Extract the [x, y] coordinate from the center of the cell holding the provided text.  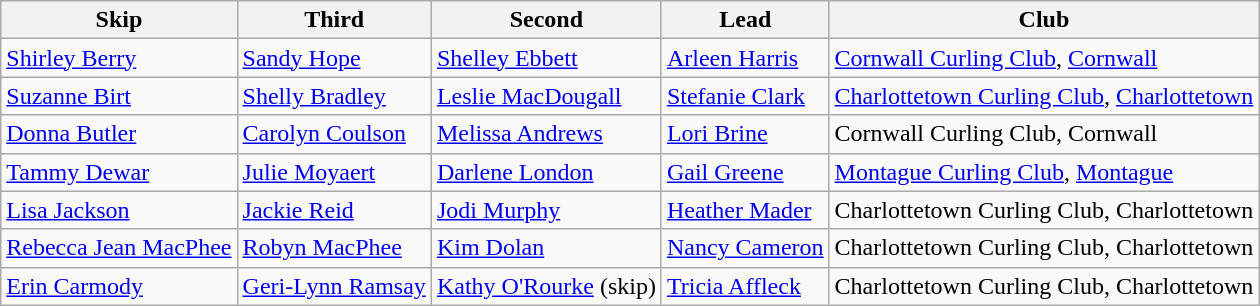
Tammy Dewar [119, 172]
Club [1044, 20]
Melissa Andrews [546, 134]
Gail Greene [745, 172]
Nancy Cameron [745, 248]
Suzanne Birt [119, 96]
Sandy Hope [334, 58]
Jodi Murphy [546, 210]
Geri-Lynn Ramsay [334, 286]
Carolyn Coulson [334, 134]
Lead [745, 20]
Heather Mader [745, 210]
Shelly Bradley [334, 96]
Leslie MacDougall [546, 96]
Montague Curling Club, Montague [1044, 172]
Erin Carmody [119, 286]
Donna Butler [119, 134]
Skip [119, 20]
Kim Dolan [546, 248]
Kathy O'Rourke (skip) [546, 286]
Robyn MacPhee [334, 248]
Second [546, 20]
Third [334, 20]
Lori Brine [745, 134]
Stefanie Clark [745, 96]
Darlene London [546, 172]
Rebecca Jean MacPhee [119, 248]
Shelley Ebbett [546, 58]
Shirley Berry [119, 58]
Julie Moyaert [334, 172]
Lisa Jackson [119, 210]
Jackie Reid [334, 210]
Tricia Affleck [745, 286]
Arleen Harris [745, 58]
